Return [X, Y] of the center of cell containing provided text 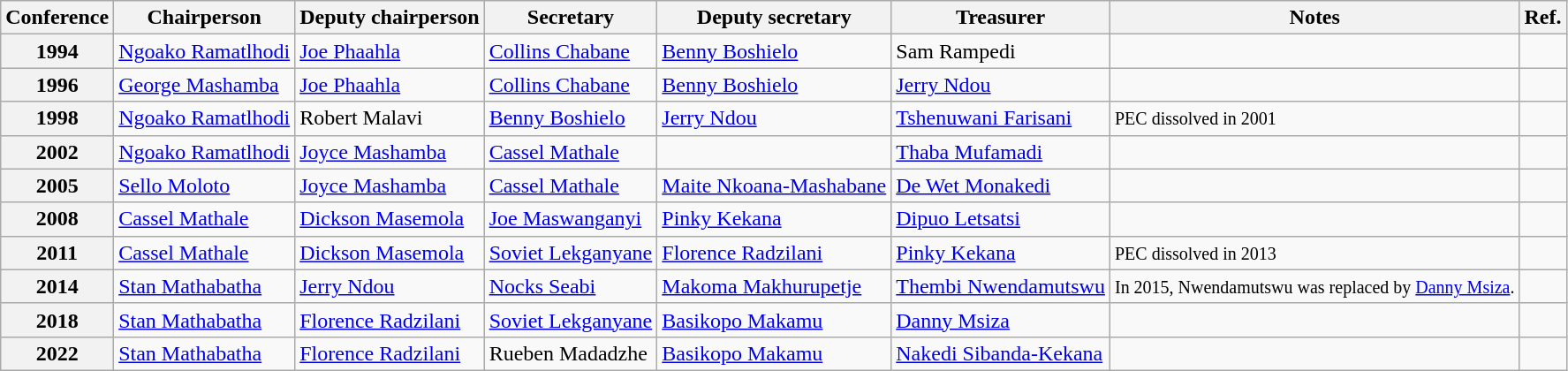
2018 [57, 320]
Thaba Mufamadi [1001, 152]
Robert Malavi [390, 118]
Makoma Makhurupetje [774, 286]
1994 [57, 51]
2014 [57, 286]
Nakedi Sibanda-Kekana [1001, 353]
Joe Maswanganyi [571, 219]
PEC dissolved in 2013 [1314, 253]
Treasurer [1001, 18]
In 2015, Nwendamutswu was replaced by Danny Msiza. [1314, 286]
Chairperson [205, 18]
Notes [1314, 18]
2008 [57, 219]
Danny Msiza [1001, 320]
Conference [57, 18]
Ref. [1542, 18]
2005 [57, 185]
Deputy chairperson [390, 18]
1998 [57, 118]
2002 [57, 152]
2022 [57, 353]
Thembi Nwendamutswu [1001, 286]
2011 [57, 253]
PEC dissolved in 2001 [1314, 118]
Secretary [571, 18]
Dipuo Letsatsi [1001, 219]
Maite Nkoana-Mashabane [774, 185]
1996 [57, 85]
Rueben Madadzhe [571, 353]
Deputy secretary [774, 18]
De Wet Monakedi [1001, 185]
Sam Rampedi [1001, 51]
Tshenuwani Farisani [1001, 118]
Sello Moloto [205, 185]
George Mashamba [205, 85]
Nocks Seabi [571, 286]
